Capture the cell that displays the provided text and extract its (x, y) central coordinate. 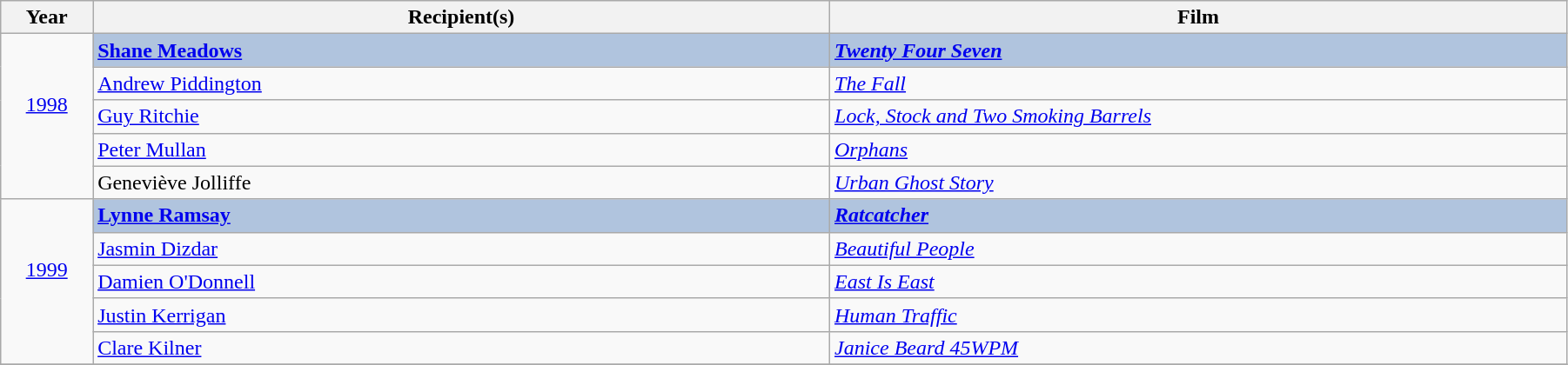
Geneviève Jolliffe (461, 182)
Human Traffic (1199, 315)
1998 (47, 116)
Twenty Four Seven (1199, 50)
1999 (47, 282)
Urban Ghost Story (1199, 182)
Guy Ritchie (461, 116)
Film (1199, 17)
Recipient(s) (461, 17)
Lynne Ramsay (461, 216)
Lock, Stock and Two Smoking Barrels (1199, 116)
Janice Beard 45WPM (1199, 348)
Clare Kilner (461, 348)
East Is East (1199, 282)
Jasmin Dizdar (461, 249)
Peter Mullan (461, 149)
Damien O'Donnell (461, 282)
Beautiful People (1199, 249)
Justin Kerrigan (461, 315)
Ratcatcher (1199, 216)
Shane Meadows (461, 50)
Andrew Piddington (461, 83)
Orphans (1199, 149)
Year (47, 17)
The Fall (1199, 83)
